Return (X, Y) of the center of cell containing provided text 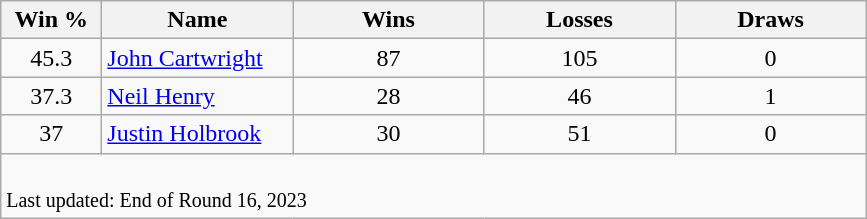
28 (388, 96)
51 (580, 134)
87 (388, 58)
46 (580, 96)
Justin Holbrook (198, 134)
37.3 (52, 96)
Name (198, 20)
Win % (52, 20)
Draws (770, 20)
Last updated: End of Round 16, 2023 (434, 186)
37 (52, 134)
Wins (388, 20)
105 (580, 58)
Neil Henry (198, 96)
John Cartwright (198, 58)
45.3 (52, 58)
1 (770, 96)
30 (388, 134)
Losses (580, 20)
